Output the (x, y) coordinate of the center of the cell containing the given text.  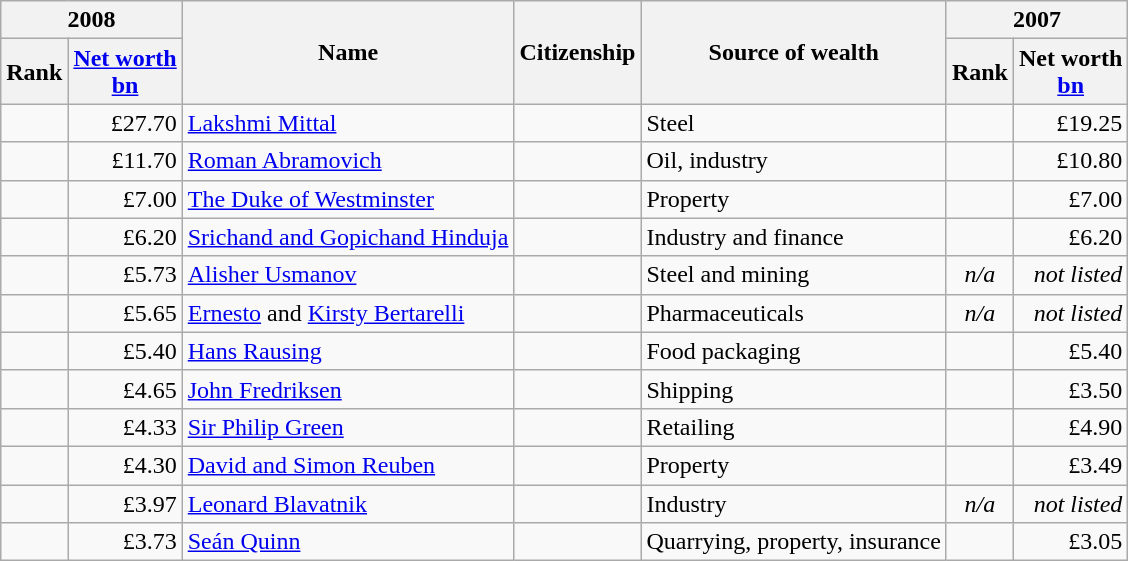
£3.49 (1070, 465)
Hans Rausing (348, 351)
£4.90 (1070, 427)
Industry (794, 503)
£3.05 (1070, 542)
Source of wealth (794, 52)
£3.97 (125, 503)
£10.80 (1070, 161)
Roman Abramovich (348, 161)
Lakshmi Mittal (348, 123)
Steel (794, 123)
The Duke of Westminster (348, 199)
Oil, industry (794, 161)
Pharmaceuticals (794, 313)
£5.65 (125, 313)
Industry and finance (794, 237)
Quarrying, property, insurance (794, 542)
Shipping (794, 389)
Citizenship (578, 52)
Leonard Blavatnik (348, 503)
£3.73 (125, 542)
£4.33 (125, 427)
Alisher Usmanov (348, 275)
2007 (1036, 20)
£5.73 (125, 275)
Ernesto and Kirsty Bertarelli (348, 313)
Sir Philip Green (348, 427)
£11.70 (125, 161)
Food packaging (794, 351)
Steel and mining (794, 275)
2008 (92, 20)
£3.50 (1070, 389)
Name (348, 52)
£27.70 (125, 123)
£4.30 (125, 465)
John Fredriksen (348, 389)
£4.65 (125, 389)
Retailing (794, 427)
Srichand and Gopichand Hinduja (348, 237)
Seán Quinn (348, 542)
£19.25 (1070, 123)
David and Simon Reuben (348, 465)
